Capture the cell that displays the provided text and extract its (X, Y) central coordinate. 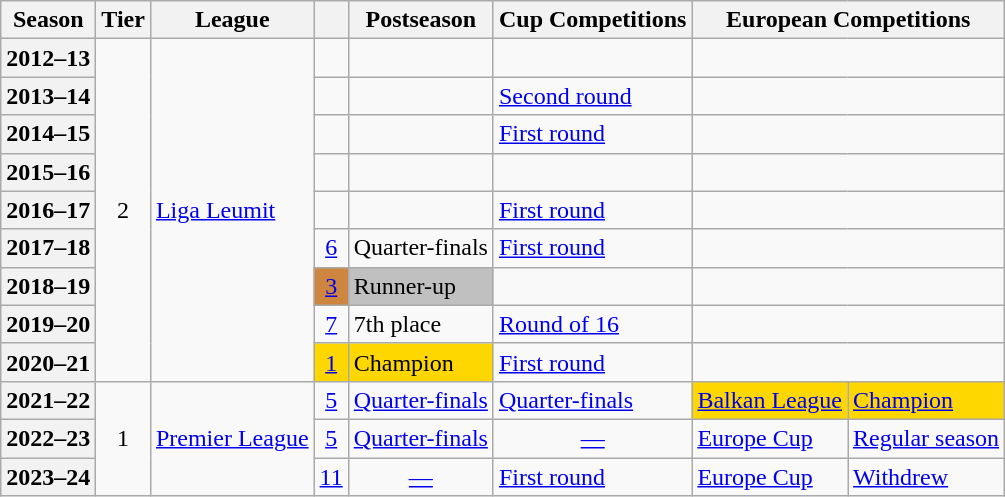
2014–15 (48, 134)
Liga Leumit (232, 210)
7 (331, 324)
2023–24 (48, 477)
Runner-up (420, 286)
2022–23 (48, 438)
Cup Competitions (592, 20)
2012–13 (48, 58)
League (232, 20)
2 (124, 210)
3 (331, 286)
11 (331, 477)
2020–21 (48, 362)
2019–20 (48, 324)
Regular season (926, 438)
Balkan League (770, 400)
7th place (420, 324)
Tier (124, 20)
European Competitions (848, 20)
2013–14 (48, 96)
2017–18 (48, 248)
Withdrew (926, 477)
Postseason (420, 20)
2018–19 (48, 286)
Premier League (232, 438)
Second round (592, 96)
2016–17 (48, 210)
2015–16 (48, 172)
6 (331, 248)
Round of 16 (592, 324)
Season (48, 20)
2021–22 (48, 400)
